Capture the cell that displays the provided text and extract its [x, y] central coordinate. 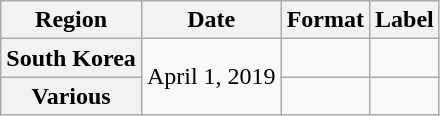
Region [72, 20]
Various [72, 96]
Label [404, 20]
Date [211, 20]
Format [325, 20]
April 1, 2019 [211, 77]
South Korea [72, 58]
